Return the (x, y) coordinate for the center point of the cell that contains the specified text.  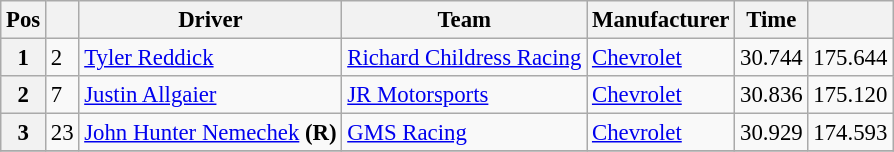
30.836 (772, 95)
30.929 (772, 133)
GMS Racing (464, 133)
Team (464, 20)
Justin Allgaier (210, 95)
Manufacturer (661, 20)
Time (772, 20)
Pos (24, 20)
1 (24, 58)
7 (62, 95)
175.120 (850, 95)
3 (24, 133)
Tyler Reddick (210, 58)
174.593 (850, 133)
175.644 (850, 58)
Driver (210, 20)
23 (62, 133)
Richard Childress Racing (464, 58)
30.744 (772, 58)
John Hunter Nemechek (R) (210, 133)
JR Motorsports (464, 95)
